Pinpoint the cell where the given text exists, returning its [x, y] midpoint coordinate. 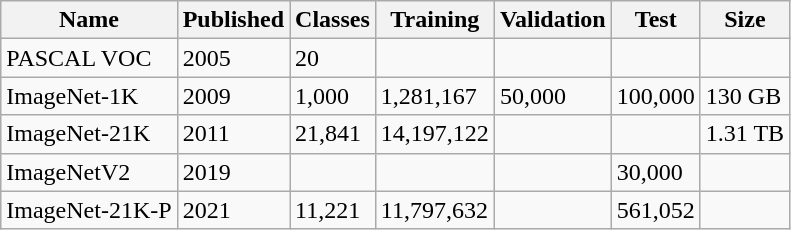
20 [333, 58]
Test [656, 20]
130 GB [744, 96]
ImageNetV2 [89, 172]
11,221 [333, 210]
Name [89, 20]
ImageNet-21K [89, 134]
1,000 [333, 96]
Size [744, 20]
PASCAL VOC [89, 58]
21,841 [333, 134]
Validation [552, 20]
Training [434, 20]
50,000 [552, 96]
2005 [233, 58]
30,000 [656, 172]
ImageNet-1K [89, 96]
2019 [233, 172]
1.31 TB [744, 134]
ImageNet-21K-P [89, 210]
561,052 [656, 210]
1,281,167 [434, 96]
11,797,632 [434, 210]
2011 [233, 134]
Published [233, 20]
14,197,122 [434, 134]
100,000 [656, 96]
2009 [233, 96]
2021 [233, 210]
Classes [333, 20]
